Determine the [x, y] coordinate at the center of the cell enclosing the given text.  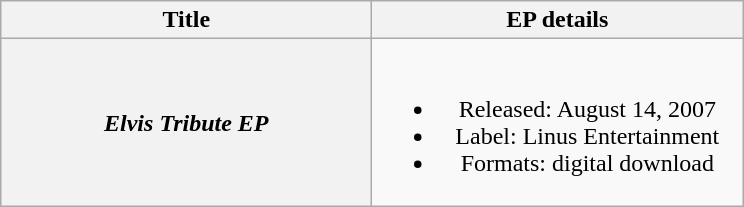
Title [186, 20]
Elvis Tribute EP [186, 122]
EP details [558, 20]
Released: August 14, 2007Label: Linus EntertainmentFormats: digital download [558, 122]
